Determine the (x, y) coordinate at the center of the cell enclosing the given text.  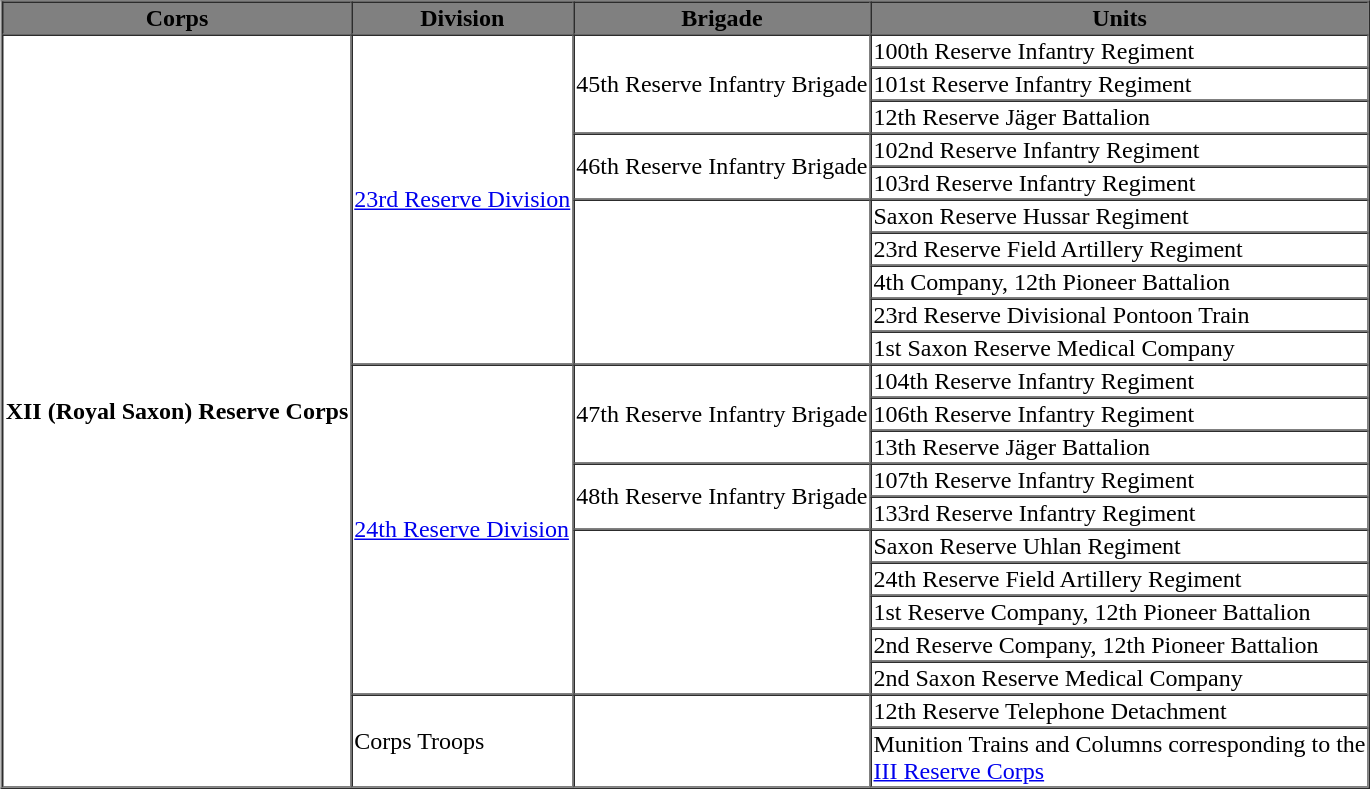
2nd Reserve Company, 12th Pioneer Battalion (1119, 644)
Saxon Reserve Uhlan Regiment (1119, 546)
133rd Reserve Infantry Regiment (1119, 512)
Saxon Reserve Hussar Regiment (1119, 216)
1st Saxon Reserve Medical Company (1119, 348)
4th Company, 12th Pioneer Battalion (1119, 282)
12th Reserve Jäger Battalion (1119, 116)
2nd Saxon Reserve Medical Company (1119, 678)
Corps Troops (462, 740)
Brigade (722, 18)
45th Reserve Infantry Brigade (722, 84)
103rd Reserve Infantry Regiment (1119, 182)
46th Reserve Infantry Brigade (722, 167)
101st Reserve Infantry Regiment (1119, 84)
Units (1119, 18)
106th Reserve Infantry Regiment (1119, 414)
24th Reserve Division (462, 529)
Munition Trains and Columns corresponding to theIII Reserve Corps (1119, 758)
102nd Reserve Infantry Regiment (1119, 150)
23rd Reserve Division (462, 199)
12th Reserve Telephone Detachment (1119, 710)
23rd Reserve Field Artillery Regiment (1119, 248)
23rd Reserve Divisional Pontoon Train (1119, 314)
104th Reserve Infantry Regiment (1119, 380)
1st Reserve Company, 12th Pioneer Battalion (1119, 612)
48th Reserve Infantry Brigade (722, 497)
13th Reserve Jäger Battalion (1119, 446)
107th Reserve Infantry Regiment (1119, 480)
Division (462, 18)
24th Reserve Field Artillery Regiment (1119, 578)
100th Reserve Infantry Regiment (1119, 50)
47th Reserve Infantry Brigade (722, 414)
XII (Royal Saxon) Reserve Corps (178, 410)
Corps (178, 18)
